Search for the cell housing the specified text and yield its (X, Y) center coordinate. 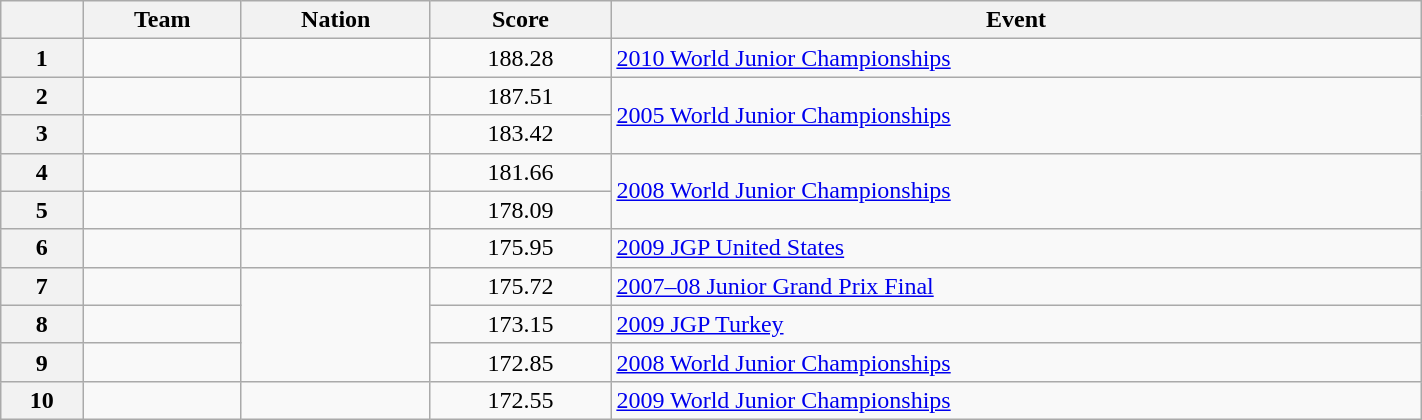
10 (42, 400)
4 (42, 172)
172.85 (520, 362)
2005 World Junior Championships (1016, 115)
187.51 (520, 96)
172.55 (520, 400)
2007–08 Junior Grand Prix Final (1016, 286)
3 (42, 134)
6 (42, 248)
2010 World Junior Championships (1016, 58)
2009 JGP United States (1016, 248)
188.28 (520, 58)
8 (42, 324)
Nation (336, 20)
5 (42, 210)
2009 World Junior Championships (1016, 400)
2 (42, 96)
9 (42, 362)
175.72 (520, 286)
Team (162, 20)
181.66 (520, 172)
Score (520, 20)
178.09 (520, 210)
1 (42, 58)
173.15 (520, 324)
2009 JGP Turkey (1016, 324)
7 (42, 286)
175.95 (520, 248)
Event (1016, 20)
183.42 (520, 134)
